Pinpoint the cell where the given text exists, returning its [x, y] midpoint coordinate. 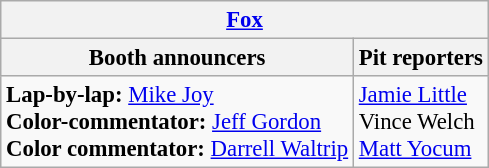
Booth announcers [178, 58]
Fox [245, 20]
Lap-by-lap: Mike JoyColor-commentator: Jeff GordonColor commentator: Darrell Waltrip [178, 122]
Jamie LittleVince WelchMatt Yocum [420, 122]
Pit reporters [420, 58]
